Return the [X, Y] coordinate for the center point of the cell that contains the specified text.  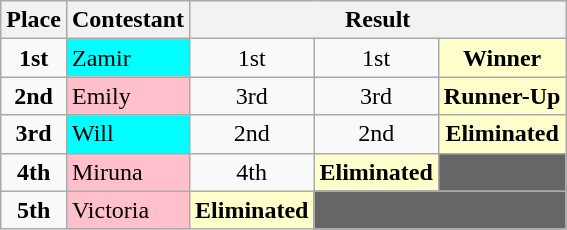
Runner-Up [502, 96]
Victoria [128, 210]
Zamir [128, 58]
Contestant [128, 20]
Winner [502, 58]
5th [34, 210]
Emily [128, 96]
Will [128, 134]
Result [378, 20]
Place [34, 20]
Miruna [128, 172]
